Search for the cell housing the specified text and yield its [X, Y] center coordinate. 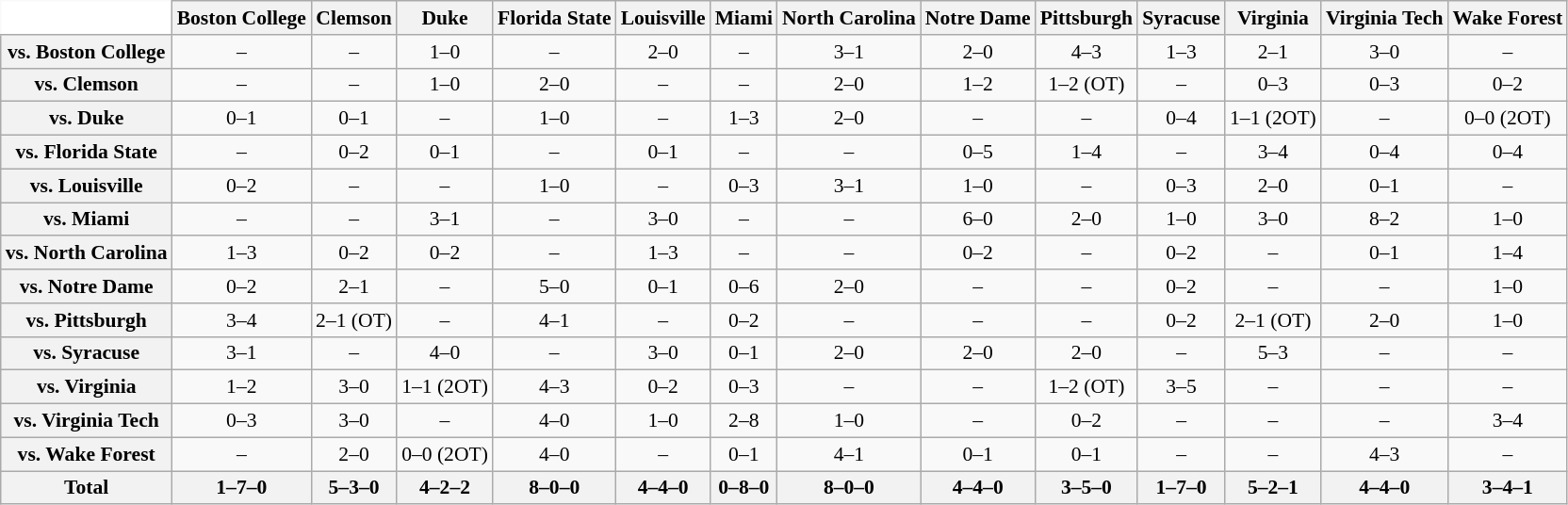
Virginia [1273, 18]
North Carolina [849, 18]
Wake Forest [1508, 18]
vs. Miami [87, 220]
Total [87, 488]
Louisville [663, 18]
vs. Clemson [87, 85]
vs. Pittsburgh [87, 320]
vs. Notre Dame [87, 286]
0–5 [978, 153]
vs. Boston College [87, 52]
vs. Wake Forest [87, 454]
3–4–1 [1508, 488]
5–3–0 [354, 488]
Clemson [354, 18]
Miami [744, 18]
Boston College [241, 18]
vs. Duke [87, 119]
Virginia Tech [1385, 18]
5–0 [554, 286]
3–5 [1182, 387]
8–2 [1385, 220]
vs. Florida State [87, 153]
Notre Dame [978, 18]
vs. Virginia Tech [87, 421]
0–8–0 [744, 488]
5–2–1 [1273, 488]
Florida State [554, 18]
vs. North Carolina [87, 253]
Pittsburgh [1086, 18]
vs. Syracuse [87, 353]
vs. Louisville [87, 186]
Duke [445, 18]
3–5–0 [1086, 488]
4–2–2 [445, 488]
vs. Virginia [87, 387]
2–8 [744, 421]
5–3 [1273, 353]
0–6 [744, 286]
6–0 [978, 220]
Syracuse [1182, 18]
